Find where the given text appears and provide that cell's center as [x, y] coordinate. 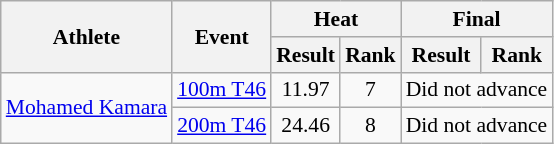
Final [477, 19]
8 [370, 126]
Heat [336, 19]
100m T46 [222, 90]
Mohamed Kamara [86, 108]
Athlete [86, 36]
Event [222, 36]
11.97 [306, 90]
24.46 [306, 126]
7 [370, 90]
200m T46 [222, 126]
